Pinpoint the cell where the given text exists, returning its [X, Y] midpoint coordinate. 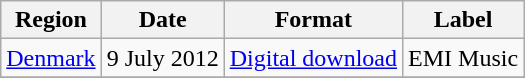
9 July 2012 [162, 58]
Denmark [51, 58]
Region [51, 20]
Date [162, 20]
Digital download [313, 58]
EMI Music [464, 58]
Label [464, 20]
Format [313, 20]
